Find where the given text appears and provide that cell's center as [x, y] coordinate. 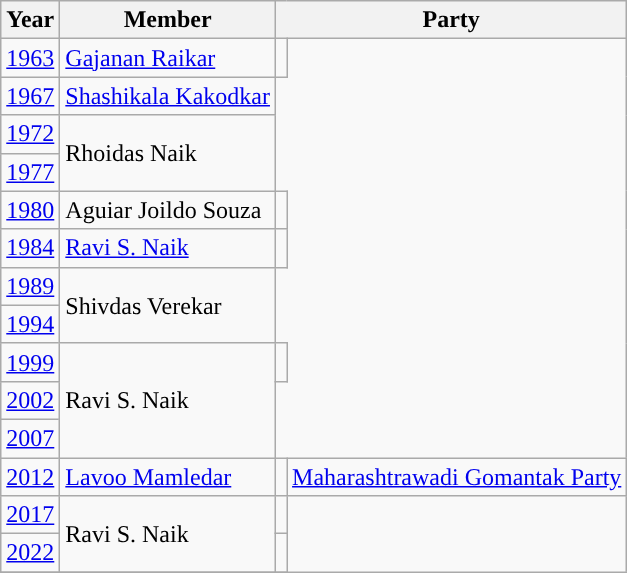
Gajanan Raikar [168, 58]
Shivdas Verekar [168, 305]
Party [450, 20]
Shashikala Kakodkar [168, 96]
2007 [30, 438]
Maharashtrawadi Gomantak Party [457, 477]
2022 [30, 553]
1967 [30, 96]
Year [30, 20]
1977 [30, 172]
1980 [30, 210]
1989 [30, 286]
Rhoidas Naik [168, 153]
1963 [30, 58]
2017 [30, 515]
1994 [30, 324]
Member [168, 20]
Lavoo Mamledar [168, 477]
1999 [30, 362]
2012 [30, 477]
1972 [30, 134]
2002 [30, 400]
Aguiar Joildo Souza [168, 210]
1984 [30, 248]
